Find where the given text appears and provide that cell's center as (x, y) coordinate. 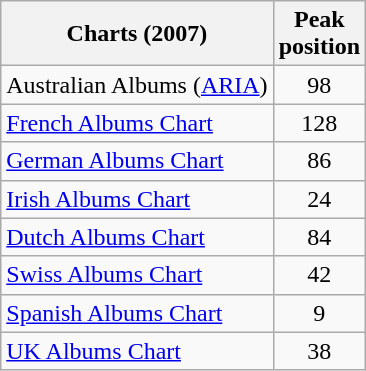
UK Albums Chart (137, 351)
Swiss Albums Chart (137, 275)
86 (319, 161)
98 (319, 85)
Spanish Albums Chart (137, 313)
French Albums Chart (137, 123)
Charts (2007) (137, 34)
42 (319, 275)
Irish Albums Chart (137, 199)
84 (319, 237)
38 (319, 351)
German Albums Chart (137, 161)
Peakposition (319, 34)
128 (319, 123)
Dutch Albums Chart (137, 237)
Australian Albums (ARIA) (137, 85)
9 (319, 313)
24 (319, 199)
